Capture the cell that displays the provided text and extract its [X, Y] central coordinate. 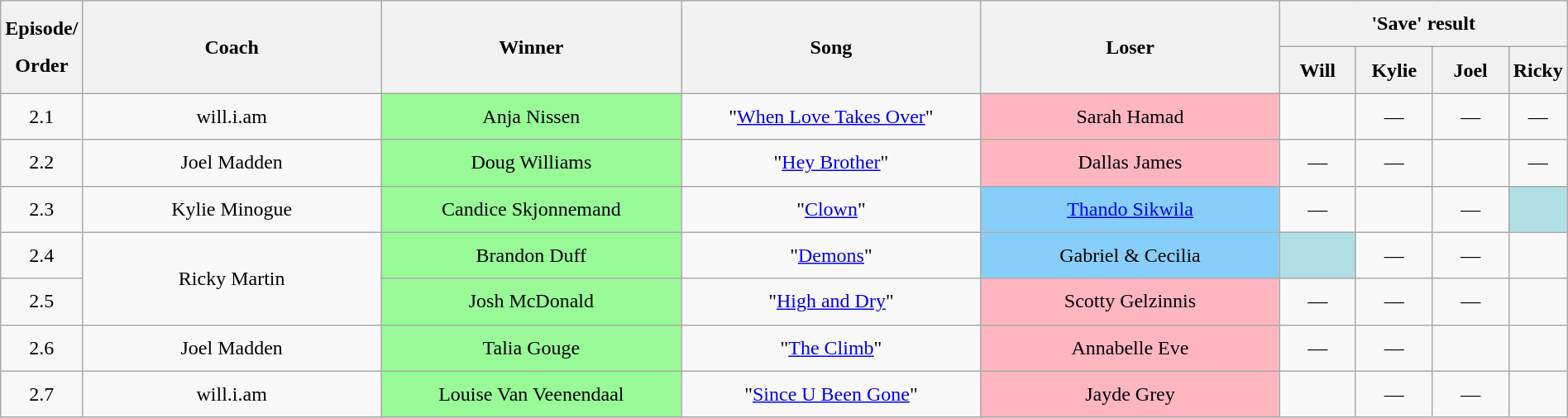
Josh McDonald [532, 302]
Ricky [1538, 70]
Kylie Minogue [232, 209]
"Clown" [831, 209]
Louise Van Veenendaal [532, 394]
2.7 [41, 394]
2.4 [41, 255]
Kylie [1394, 70]
2.1 [41, 116]
"Demons" [831, 255]
Brandon Duff [532, 255]
Ricky Martin [232, 278]
"Hey Brother" [831, 163]
Will [1317, 70]
Loser [1130, 47]
Song [831, 47]
Thando Sikwila [1130, 209]
Winner [532, 47]
2.6 [41, 348]
Dallas James [1130, 163]
Scotty Gelzinnis [1130, 302]
Joel [1470, 70]
"Since U Been Gone" [831, 394]
"When Love Takes Over" [831, 116]
'Save' result [1423, 24]
Annabelle Eve [1130, 348]
2.2 [41, 163]
Gabriel & Cecilia [1130, 255]
Doug Williams [532, 163]
2.5 [41, 302]
Episode/Order [41, 47]
"The Climb" [831, 348]
Candice Skjonnemand [532, 209]
Coach [232, 47]
"High and Dry" [831, 302]
2.3 [41, 209]
Talia Gouge [532, 348]
Jayde Grey [1130, 394]
Sarah Hamad [1130, 116]
Anja Nissen [532, 116]
